Output the [X, Y] coordinate of the center of the cell containing the given text.  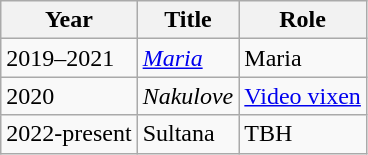
2020 [69, 96]
2019–2021 [69, 58]
Sultana [188, 134]
Video vixen [303, 96]
Year [69, 20]
2022-present [69, 134]
Nakulove [188, 96]
Title [188, 20]
TBH [303, 134]
Role [303, 20]
